Capture the cell that displays the provided text and extract its [x, y] central coordinate. 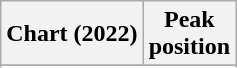
Chart (2022) [72, 34]
Peakposition [189, 34]
